From the cell containing the given text, extract its center point as (x, y) coordinate. 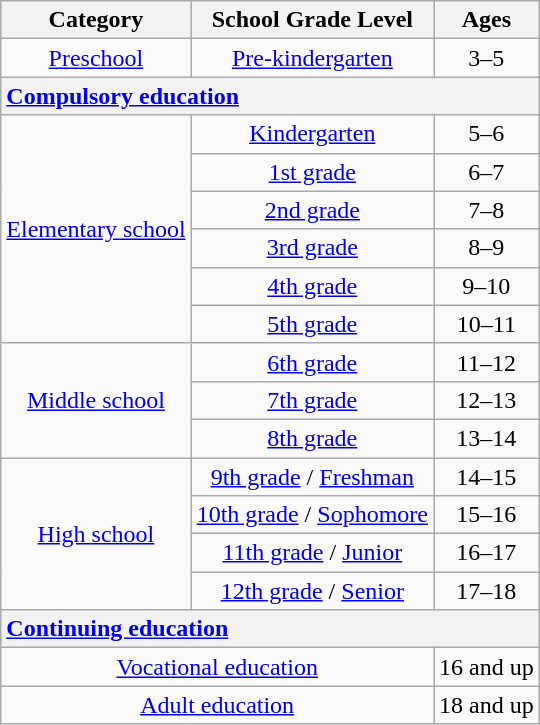
15–16 (487, 515)
6th grade (312, 362)
Compulsory education (270, 96)
Adult education (218, 705)
11–12 (487, 362)
10–11 (487, 324)
School Grade Level (312, 20)
3rd grade (312, 248)
11th grade / Junior (312, 553)
6–7 (487, 172)
16–17 (487, 553)
4th grade (312, 286)
7–8 (487, 210)
12–13 (487, 400)
8th grade (312, 438)
7th grade (312, 400)
Kindergarten (312, 134)
Continuing education (270, 629)
Pre-kindergarten (312, 58)
Elementary school (96, 229)
5–6 (487, 134)
12th grade / Senior (312, 591)
2nd grade (312, 210)
17–18 (487, 591)
9–10 (487, 286)
18 and up (487, 705)
16 and up (487, 667)
10th grade / Sophomore (312, 515)
9th grade / Freshman (312, 477)
High school (96, 534)
5th grade (312, 324)
1st grade (312, 172)
3–5 (487, 58)
8–9 (487, 248)
13–14 (487, 438)
Preschool (96, 58)
Ages (487, 20)
Category (96, 20)
Middle school (96, 400)
14–15 (487, 477)
Vocational education (218, 667)
